Return (X, Y) of the center of cell containing provided text 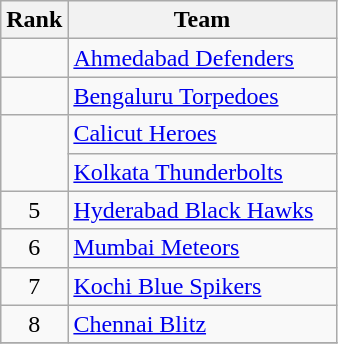
8 (34, 324)
Calicut Heroes (202, 134)
Team (202, 20)
Rank (34, 20)
Ahmedabad Defenders (202, 58)
Chennai Blitz (202, 324)
7 (34, 286)
Kolkata Thunderbolts (202, 172)
5 (34, 210)
Kochi Blue Spikers (202, 286)
Mumbai Meteors (202, 248)
6 (34, 248)
Hyderabad Black Hawks (202, 210)
Bengaluru Torpedoes (202, 96)
